Locate the cell with the specified text and output its (X, Y) center coordinate. 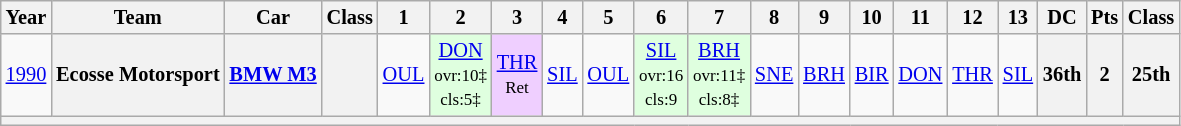
DON (920, 75)
Pts (1104, 17)
BRHovr:11‡cls:8‡ (719, 75)
Ecosse Motorsport (138, 75)
BRH (824, 75)
DC (1062, 17)
25th (1151, 75)
8 (774, 17)
13 (1018, 17)
36th (1062, 75)
SILovr:16cls:9 (661, 75)
10 (872, 17)
3 (517, 17)
4 (562, 17)
12 (972, 17)
DONovr:10‡cls:5‡ (460, 75)
6 (661, 17)
BIR (872, 75)
1 (404, 17)
SNE (774, 75)
5 (609, 17)
1990 (26, 75)
7 (719, 17)
THR (972, 75)
Car (274, 17)
11 (920, 17)
Team (138, 17)
BMW M3 (274, 75)
THRRet (517, 75)
Year (26, 17)
9 (824, 17)
